Scan for the cell matching the given text and deliver its (X, Y) coordinate at center. 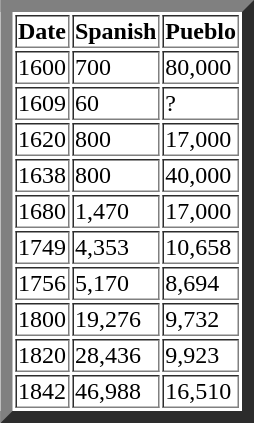
Spanish (116, 32)
1800 (42, 320)
9,923 (200, 356)
16,510 (200, 392)
1820 (42, 356)
40,000 (200, 176)
1756 (42, 284)
Pueblo (200, 32)
1,470 (116, 212)
? (200, 104)
700 (116, 68)
46,988 (116, 392)
28,436 (116, 356)
Date (42, 32)
80,000 (200, 68)
1638 (42, 176)
1600 (42, 68)
1680 (42, 212)
60 (116, 104)
9,732 (200, 320)
8,694 (200, 284)
1842 (42, 392)
4,353 (116, 248)
1749 (42, 248)
10,658 (200, 248)
5,170 (116, 284)
19,276 (116, 320)
1620 (42, 140)
1609 (42, 104)
